From the cell containing the given text, extract its center point as (X, Y) coordinate. 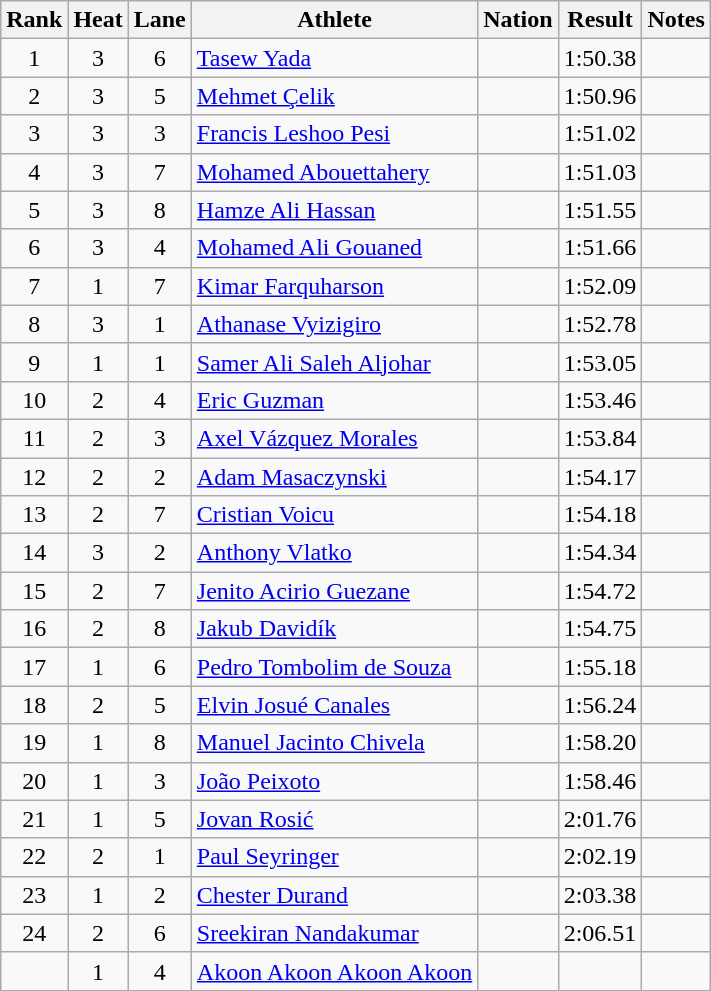
Athlete (334, 20)
21 (34, 819)
Jakub Davidík (334, 629)
Heat (98, 20)
Adam Masaczynski (334, 477)
1:58.46 (600, 781)
Chester Durand (334, 895)
Sreekiran Nandakumar (334, 933)
11 (34, 438)
1:51.55 (600, 210)
1:56.24 (600, 705)
1:52.78 (600, 324)
2:03.38 (600, 895)
1:53.84 (600, 438)
Anthony Vlatko (334, 553)
Jovan Rosić (334, 819)
1:58.20 (600, 743)
Result (600, 20)
2:02.19 (600, 857)
1:53.05 (600, 362)
Mohamed Abouettahery (334, 172)
1:54.75 (600, 629)
1:52.09 (600, 286)
Paul Seyringer (334, 857)
Nation (518, 20)
1:54.18 (600, 515)
23 (34, 895)
18 (34, 705)
13 (34, 515)
Athanase Vyizigiro (334, 324)
Mohamed Ali Gouaned (334, 248)
1:51.66 (600, 248)
2:01.76 (600, 819)
19 (34, 743)
1:54.72 (600, 591)
Manuel Jacinto Chivela (334, 743)
Francis Leshoo Pesi (334, 134)
Pedro Tombolim de Souza (334, 667)
Mehmet Çelik (334, 96)
22 (34, 857)
Hamze Ali Hassan (334, 210)
1:50.96 (600, 96)
João Peixoto (334, 781)
Kimar Farquharson (334, 286)
17 (34, 667)
12 (34, 477)
24 (34, 933)
1:55.18 (600, 667)
Notes (676, 20)
20 (34, 781)
1:51.02 (600, 134)
Cristian Voicu (334, 515)
10 (34, 400)
1:53.46 (600, 400)
16 (34, 629)
1:51.03 (600, 172)
1:54.34 (600, 553)
Jenito Acirio Guezane (334, 591)
Samer Ali Saleh Aljohar (334, 362)
Tasew Yada (334, 58)
Lane (160, 20)
Eric Guzman (334, 400)
Elvin Josué Canales (334, 705)
Akoon Akoon Akoon Akoon (334, 971)
1:54.17 (600, 477)
Rank (34, 20)
9 (34, 362)
14 (34, 553)
15 (34, 591)
Axel Vázquez Morales (334, 438)
1:50.38 (600, 58)
2:06.51 (600, 933)
